Pinpoint the cell where the given text exists, returning its [x, y] midpoint coordinate. 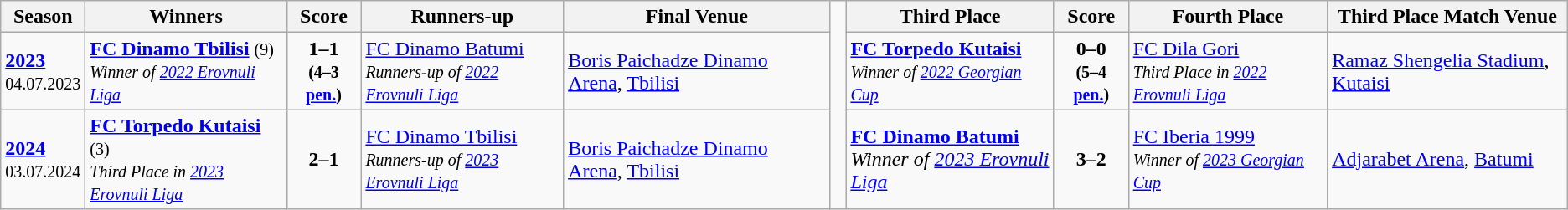
Adjarabet Arena, Batumi [1447, 159]
0–0 (5–4 pen.) [1091, 71]
Third Place Match Venue [1447, 17]
FC Dinamo BatumiRunners-up of 2022 Erovnuli Liga [462, 71]
Winners [186, 17]
FC Dinamo BatumiWinner of 2023 Erovnuli Liga [950, 159]
Final Venue [697, 17]
FC Torpedo KutaisiWinner of 2022 Georgian Cup [950, 71]
Ramaz Shengelia Stadium, Kutaisi [1447, 71]
FC Iberia 1999Winner of 2023 Georgian Cup [1228, 159]
Season [44, 17]
FC Dila GoriThird Place in 2022 Erovnuli Liga [1228, 71]
Runners-up [462, 17]
2–1 [323, 159]
FC Dinamo TbilisiRunners-up of 2023 Erovnuli Liga [462, 159]
FC Dinamo Tbilisi (9)Winner of 2022 Erovnuli Liga [186, 71]
FC Torpedo Kutaisi (3)Third Place in 2023 Erovnuli Liga [186, 159]
Fourth Place [1228, 17]
202403.07.2024 [44, 159]
1–1 (4–3 pen.) [323, 71]
3–2 [1091, 159]
202304.07.2023 [44, 71]
Third Place [950, 17]
